Capture the cell that displays the provided text and extract its (x, y) central coordinate. 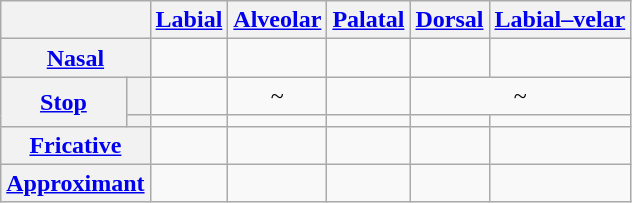
Approximant (76, 183)
Fricative (76, 145)
Stop (64, 102)
Alveolar (278, 20)
Nasal (76, 58)
Labial (189, 20)
Labial–velar (560, 20)
Dorsal (450, 20)
Palatal (368, 20)
